Search for the cell housing the specified text and yield its [x, y] center coordinate. 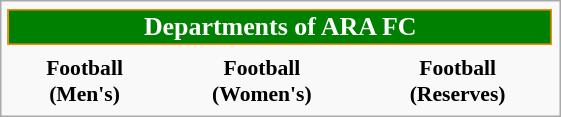
Football (Men's) [84, 81]
Departments of ARA FC [280, 27]
Football (Reserves) [458, 81]
Football (Women's) [262, 81]
